Output the (X, Y) coordinate of the center of the cell containing the given text.  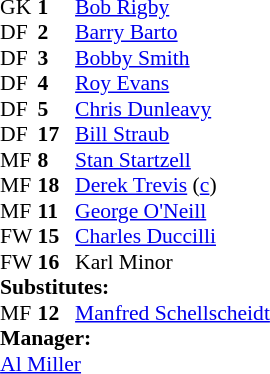
Substitutes: (135, 287)
Karl Minor (172, 262)
Charles Duccilli (172, 237)
Bill Straub (172, 135)
15 (57, 237)
4 (57, 83)
8 (57, 160)
2 (57, 33)
12 (57, 313)
16 (57, 262)
5 (57, 109)
Roy Evans (172, 83)
Derek Trevis (c) (172, 185)
Stan Startzell (172, 160)
3 (57, 58)
Barry Barto (172, 33)
18 (57, 185)
Bobby Smith (172, 58)
Chris Dunleavy (172, 109)
17 (57, 135)
Manfred Schellscheidt (172, 313)
11 (57, 211)
George O'Neill (172, 211)
Manager: (135, 339)
